Detect which cell encompasses the target text, then output its [X, Y] center coordinate. 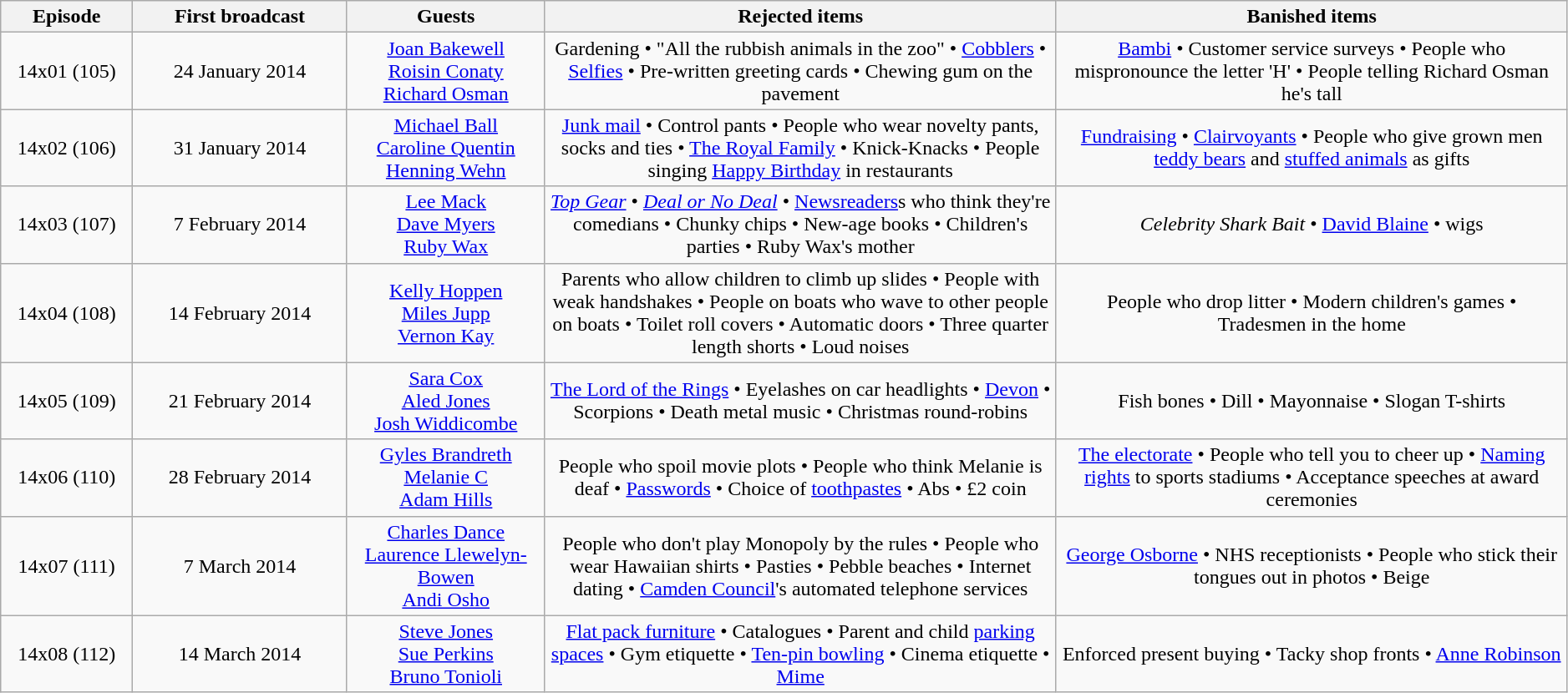
14x02 (106) [67, 148]
24 January 2014 [241, 71]
Gardening • "All the rubbish animals in the zoo" • Cobblers • Selfies • Pre-written greeting cards • Chewing gum on the pavement [800, 71]
Rejected items [800, 17]
14x06 (110) [67, 478]
Bambi • Customer service surveys • People who mispronounce the letter 'H' • People telling Richard Osman he's tall [1312, 71]
Guests [446, 17]
Michael BallCaroline QuentinHenning Wehn [446, 148]
14x04 (108) [67, 312]
Sara CoxAled JonesJosh Widdicombe [446, 401]
7 March 2014 [241, 566]
21 February 2014 [241, 401]
Kelly HoppenMiles JuppVernon Kay [446, 312]
Enforced present buying • Tacky shop fronts • Anne Robinson [1312, 654]
14x05 (109) [67, 401]
The electorate • People who tell you to cheer up • Naming rights to sports stadiums • Acceptance speeches at award ceremonies [1312, 478]
31 January 2014 [241, 148]
Gyles BrandrethMelanie CAdam Hills [446, 478]
14x03 (107) [67, 225]
Celebrity Shark Bait • David Blaine • wigs [1312, 225]
14x08 (112) [67, 654]
Charles DanceLaurence Llewelyn-BowenAndi Osho [446, 566]
Flat pack furniture • Catalogues • Parent and child parking spaces • Gym etiquette • Ten-pin bowling • Cinema etiquette • Mime [800, 654]
Joan BakewellRoisin ConatyRichard Osman [446, 71]
People who spoil movie plots • People who think Melanie is deaf • Passwords • Choice of toothpastes • Abs • £2 coin [800, 478]
Lee MackDave MyersRuby Wax [446, 225]
14 February 2014 [241, 312]
Top Gear • Deal or No Deal • Newsreaderss who think they're comedians • Chunky chips • New-age books • Children's parties • Ruby Wax's mother [800, 225]
George Osborne • NHS receptionists • People who stick their tongues out in photos • Beige [1312, 566]
7 February 2014 [241, 225]
People who drop litter • Modern children's games • Tradesmen in the home [1312, 312]
Banished items [1312, 17]
Steve JonesSue PerkinsBruno Tonioli [446, 654]
28 February 2014 [241, 478]
14x01 (105) [67, 71]
First broadcast [241, 17]
14 March 2014 [241, 654]
The Lord of the Rings • Eyelashes on car headlights • Devon • Scorpions • Death metal music • Christmas round-robins [800, 401]
Fundraising • Clairvoyants • People who give grown men teddy bears and stuffed animals as gifts [1312, 148]
14x07 (111) [67, 566]
Fish bones • Dill • Mayonnaise • Slogan T-shirts [1312, 401]
Episode [67, 17]
